Pinpoint the cell where the given text exists, returning its [X, Y] midpoint coordinate. 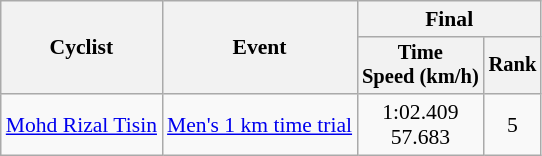
Cyclist [82, 48]
1:02.40957.683 [420, 124]
Final [449, 19]
TimeSpeed (km/h) [420, 66]
Mohd Rizal Tisin [82, 124]
5 [513, 124]
Men's 1 km time trial [260, 124]
Event [260, 48]
Rank [513, 66]
